Capture the cell that displays the provided text and extract its [X, Y] central coordinate. 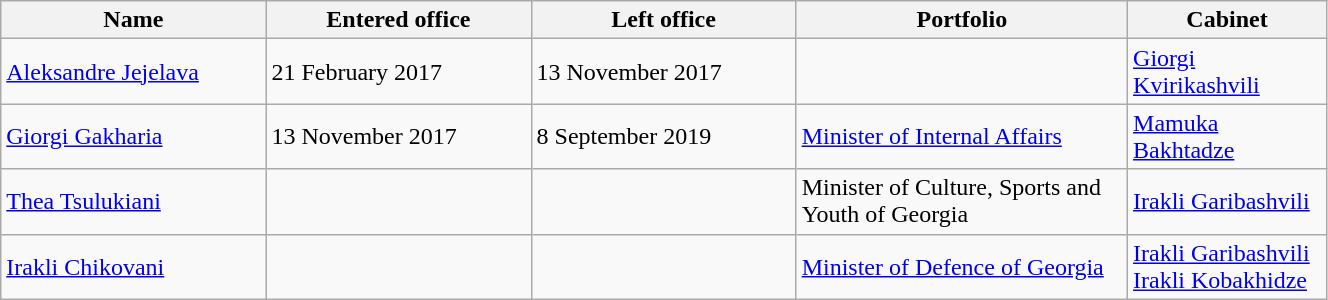
8 September 2019 [664, 136]
Giorgi Kvirikashvili [1228, 72]
Irakli GaribashviliIrakli Kobakhidze [1228, 266]
Cabinet [1228, 20]
Portfolio [962, 20]
Irakli Chikovani [134, 266]
Minister of Internal Affairs [962, 136]
Name [134, 20]
Mamuka Bakhtadze [1228, 136]
Minister of Culture, Sports and Youth of Georgia [962, 202]
Giorgi Gakharia [134, 136]
Minister of Defence of Georgia [962, 266]
Aleksandre Jejelava [134, 72]
21 February 2017 [398, 72]
Thea Tsulukiani [134, 202]
Left office [664, 20]
Irakli Garibashvili [1228, 202]
Entered office [398, 20]
